Search for the cell housing the specified text and yield its [X, Y] center coordinate. 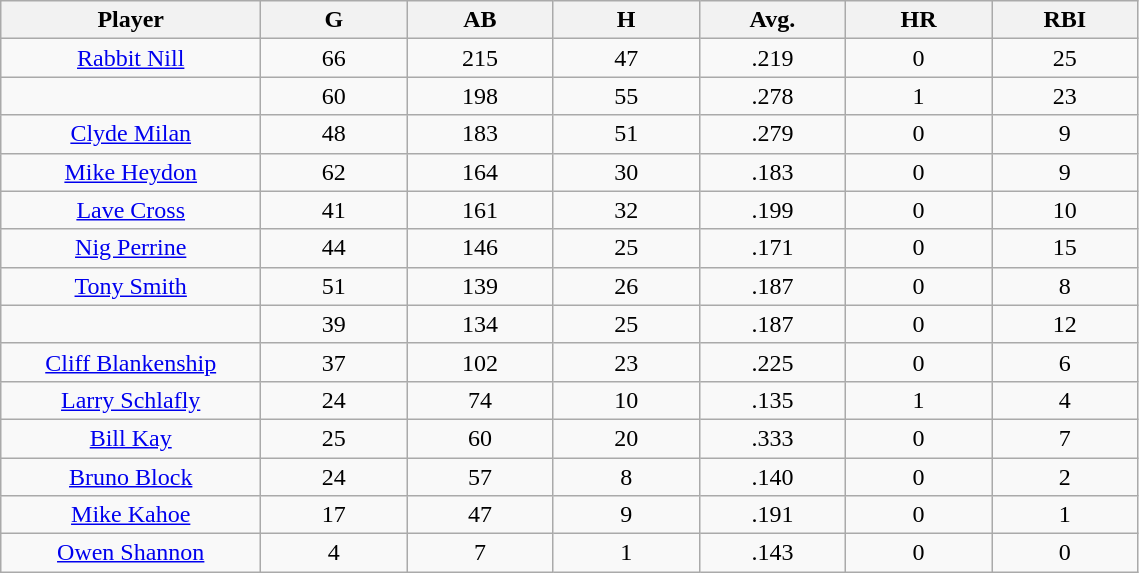
Tony Smith [131, 286]
Clyde Milan [131, 134]
H [626, 20]
Cliff Blankenship [131, 362]
17 [334, 515]
139 [480, 286]
.225 [772, 362]
183 [480, 134]
12 [1065, 324]
37 [334, 362]
41 [334, 210]
G [334, 20]
.140 [772, 477]
.333 [772, 438]
.279 [772, 134]
62 [334, 172]
6 [1065, 362]
.135 [772, 400]
.191 [772, 515]
HR [918, 20]
44 [334, 248]
15 [1065, 248]
.171 [772, 248]
146 [480, 248]
164 [480, 172]
.278 [772, 96]
55 [626, 96]
2 [1065, 477]
.219 [772, 58]
20 [626, 438]
Nig Perrine [131, 248]
30 [626, 172]
161 [480, 210]
Owen Shannon [131, 553]
66 [334, 58]
.199 [772, 210]
74 [480, 400]
.143 [772, 553]
134 [480, 324]
Avg. [772, 20]
26 [626, 286]
198 [480, 96]
32 [626, 210]
Lave Cross [131, 210]
AB [480, 20]
Rabbit Nill [131, 58]
RBI [1065, 20]
215 [480, 58]
.183 [772, 172]
48 [334, 134]
39 [334, 324]
Bruno Block [131, 477]
Larry Schlafly [131, 400]
Mike Kahoe [131, 515]
Player [131, 20]
102 [480, 362]
Mike Heydon [131, 172]
Bill Kay [131, 438]
57 [480, 477]
